Return [X, Y] of the center of cell containing provided text 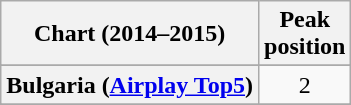
Chart (2014–2015) [130, 34]
2 [305, 85]
Bulgaria (Airplay Top5) [130, 85]
Peakposition [305, 34]
